Pinpoint the cell where the given text exists, returning its (x, y) midpoint coordinate. 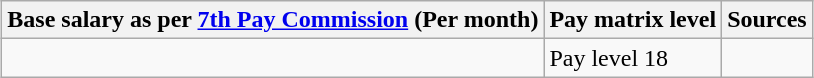
Base salary as per 7th Pay Commission (Per month) (273, 20)
Pay level 18 (633, 58)
Pay matrix level (633, 20)
Sources (768, 20)
